Identify which cell holds the provided text, then report its (X, Y) central coordinate. 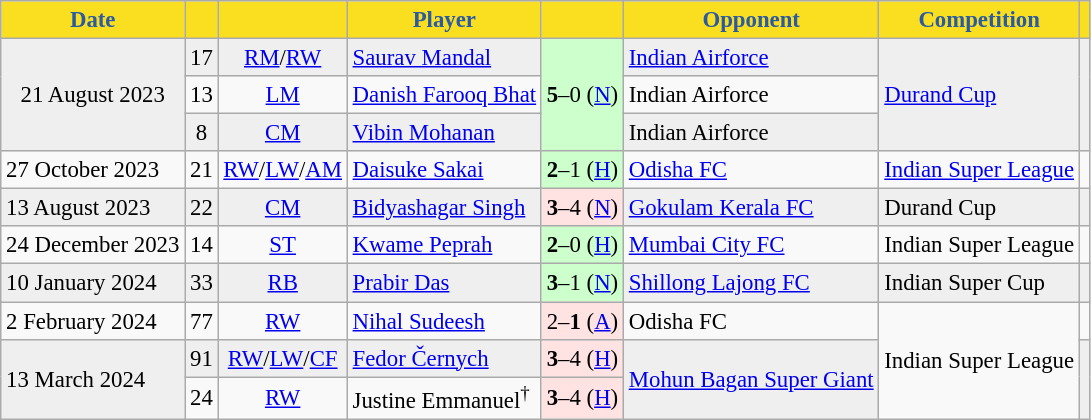
ST (282, 245)
8 (202, 133)
33 (202, 283)
22 (202, 208)
Gokulam Kerala FC (750, 208)
Opponent (750, 20)
17 (202, 58)
5–0 (N) (582, 96)
Date (93, 20)
24 December 2023 (93, 245)
RW/LW/CF (282, 358)
13 (202, 95)
Danish Farooq Bhat (444, 95)
Shillong Lajong FC (750, 283)
Indian Super Cup (979, 283)
13 March 2024 (93, 379)
21 (202, 170)
Saurav Mandal (444, 58)
Bidyashagar Singh (444, 208)
Mohun Bagan Super Giant (750, 379)
Kwame Peprah (444, 245)
10 January 2024 (93, 283)
RB (282, 283)
Mumbai City FC (750, 245)
2–0 (H) (582, 245)
13 August 2023 (93, 208)
Vibin Mohanan (444, 133)
27 October 2023 (93, 170)
21 August 2023 (93, 96)
3–4 (N) (582, 208)
14 (202, 245)
Fedor Černych (444, 358)
Player (444, 20)
Daisuke Sakai (444, 170)
RM/RW (282, 58)
2–1 (A) (582, 321)
LM (282, 95)
Prabir Das (444, 283)
2–1 (H) (582, 170)
Justine Emmanuel† (444, 398)
2 February 2024 (93, 321)
77 (202, 321)
RW/LW/AM (282, 170)
Nihal Sudeesh (444, 321)
91 (202, 358)
24 (202, 398)
3–1 (N) (582, 283)
Competition (979, 20)
